Search for the cell housing the specified text and yield its (x, y) center coordinate. 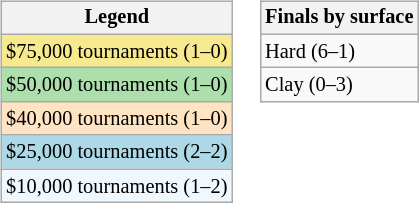
$75,000 tournaments (1–0) (116, 51)
Hard (6–1) (339, 51)
Clay (0–3) (339, 85)
$10,000 tournaments (1–2) (116, 186)
$40,000 tournaments (1–0) (116, 119)
$50,000 tournaments (1–0) (116, 85)
$25,000 tournaments (2–2) (116, 152)
Legend (116, 18)
Finals by surface (339, 18)
